Search for the cell housing the specified text and yield its [X, Y] center coordinate. 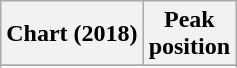
Peakposition [189, 34]
Chart (2018) [72, 34]
